Detect which cell encompasses the target text, then output its (X, Y) center coordinate. 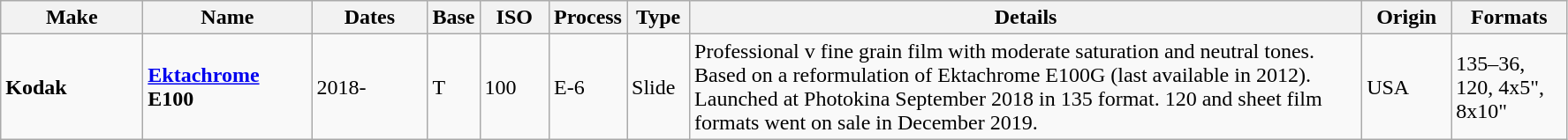
Ektachrome E100 (228, 86)
Make (72, 18)
Name (228, 18)
Base (454, 18)
Details (1026, 18)
Formats (1509, 18)
2018- (369, 86)
T (454, 86)
Kodak (72, 86)
ISO (514, 18)
100 (514, 86)
Type (659, 18)
Origin (1406, 18)
USA (1406, 86)
E-6 (588, 86)
Slide (659, 86)
135–36, 120, 4x5", 8x10" (1509, 86)
Dates (369, 18)
Process (588, 18)
